Provide the [X, Y] coordinate of the cell's center where the given text is located.  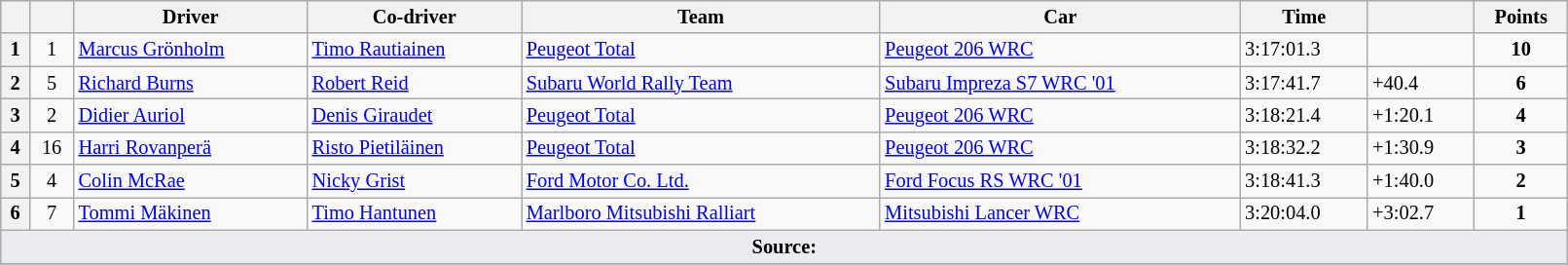
Co-driver [415, 17]
Team [701, 17]
Colin McRae [191, 181]
+1:20.1 [1421, 115]
+3:02.7 [1421, 213]
3:18:41.3 [1304, 181]
Robert Reid [415, 83]
Nicky Grist [415, 181]
Ford Focus RS WRC '01 [1060, 181]
10 [1521, 50]
Mitsubishi Lancer WRC [1060, 213]
3:20:04.0 [1304, 213]
3:18:21.4 [1304, 115]
+1:30.9 [1421, 148]
Source: [784, 246]
3:17:01.3 [1304, 50]
Subaru World Rally Team [701, 83]
Time [1304, 17]
7 [53, 213]
+1:40.0 [1421, 181]
Timo Rautiainen [415, 50]
16 [53, 148]
Ford Motor Co. Ltd. [701, 181]
3:18:32.2 [1304, 148]
Car [1060, 17]
Risto Pietiläinen [415, 148]
Points [1521, 17]
Driver [191, 17]
Marlboro Mitsubishi Ralliart [701, 213]
Subaru Impreza S7 WRC '01 [1060, 83]
Richard Burns [191, 83]
Didier Auriol [191, 115]
Timo Hantunen [415, 213]
Marcus Grönholm [191, 50]
+40.4 [1421, 83]
Tommi Mäkinen [191, 213]
Denis Giraudet [415, 115]
3:17:41.7 [1304, 83]
Harri Rovanperä [191, 148]
